From the cell containing the given text, extract its center point as [X, Y] coordinate. 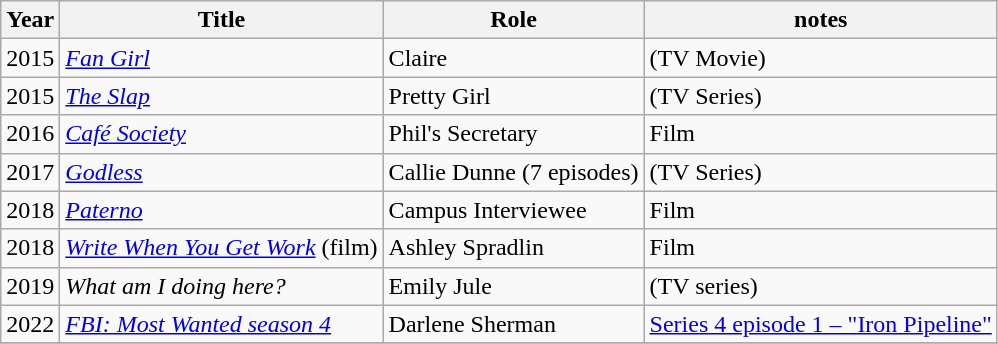
Pretty Girl [514, 96]
Title [222, 20]
2022 [30, 324]
Write When You Get Work (film) [222, 248]
Fan Girl [222, 58]
The Slap [222, 96]
Role [514, 20]
2016 [30, 134]
Emily Jule [514, 286]
notes [820, 20]
Series 4 episode 1 – "Iron Pipeline" [820, 324]
Café Society [222, 134]
(TV series) [820, 286]
Phil's Secretary [514, 134]
Callie Dunne (7 episodes) [514, 172]
Godless [222, 172]
Darlene Sherman [514, 324]
Campus Interviewee [514, 210]
What am I doing here? [222, 286]
(TV Movie) [820, 58]
Year [30, 20]
2017 [30, 172]
Claire [514, 58]
2019 [30, 286]
Paterno [222, 210]
Ashley Spradlin [514, 248]
FBI: Most Wanted season 4 [222, 324]
